Provide the [X, Y] coordinate of the cell's center where the given text is located.  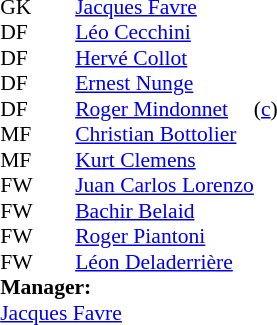
Roger Mindonnet [164, 109]
Hervé Collot [164, 58]
Léo Cecchini [164, 33]
Bachir Belaid [164, 211]
Roger Piantoni [164, 237]
Christian Bottolier [164, 135]
Ernest Nunge [164, 83]
Léon Deladerrière [164, 262]
Juan Carlos Lorenzo [164, 185]
Kurt Clemens [164, 160]
Manager: [127, 287]
